Pinpoint the cell where the given text exists, returning its [X, Y] midpoint coordinate. 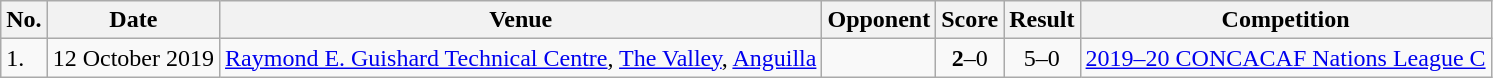
Score [970, 20]
12 October 2019 [133, 58]
1. [24, 58]
No. [24, 20]
Date [133, 20]
Venue [521, 20]
Opponent [879, 20]
2–0 [970, 58]
Raymond E. Guishard Technical Centre, The Valley, Anguilla [521, 58]
Result [1042, 20]
Competition [1286, 20]
5–0 [1042, 58]
2019–20 CONCACAF Nations League C [1286, 58]
